Pinpoint the cell where the given text exists, returning its [X, Y] midpoint coordinate. 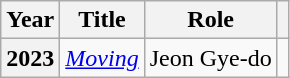
Year [30, 20]
Moving [102, 58]
Title [102, 20]
Jeon Gye-do [210, 58]
2023 [30, 58]
Role [210, 20]
